Capture the cell that displays the provided text and extract its (X, Y) central coordinate. 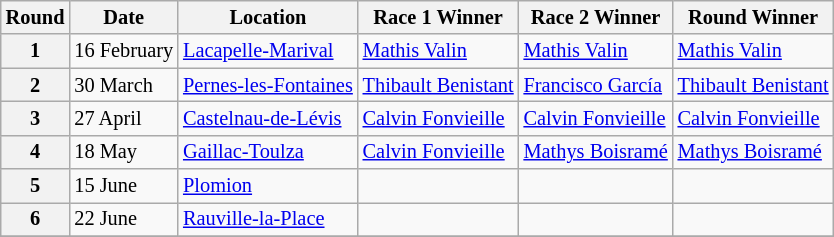
30 March (124, 85)
Rauville-la-Place (268, 219)
Lacapelle-Marival (268, 51)
6 (36, 219)
Pernes-les-Fontaines (268, 85)
22 June (124, 219)
Gaillac-Toulza (268, 152)
18 May (124, 152)
2 (36, 85)
Race 2 Winner (596, 17)
Castelnau-de-Lévis (268, 118)
27 April (124, 118)
Date (124, 17)
4 (36, 152)
3 (36, 118)
1 (36, 51)
Race 1 Winner (438, 17)
Round Winner (754, 17)
Location (268, 17)
Plomion (268, 186)
16 February (124, 51)
15 June (124, 186)
Round (36, 17)
Francisco García (596, 85)
5 (36, 186)
